Find where the given text appears and provide that cell's center as (x, y) coordinate. 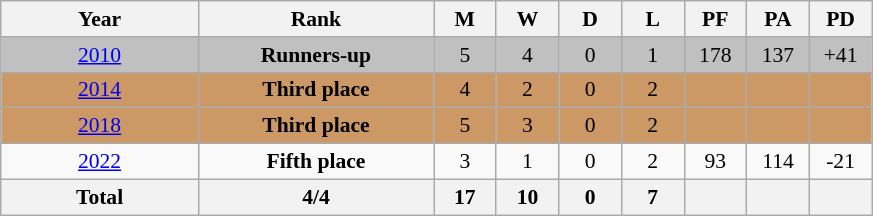
114 (778, 162)
D (590, 19)
137 (778, 55)
L (652, 19)
2022 (100, 162)
M (466, 19)
Total (100, 197)
178 (716, 55)
W (528, 19)
93 (716, 162)
2014 (100, 90)
Rank (316, 19)
-21 (840, 162)
PF (716, 19)
4/4 (316, 197)
Fifth place (316, 162)
PD (840, 19)
+41 (840, 55)
Runners-up (316, 55)
10 (528, 197)
17 (466, 197)
2018 (100, 126)
7 (652, 197)
Year (100, 19)
PA (778, 19)
2010 (100, 55)
